From the cell containing the given text, extract its center point as (x, y) coordinate. 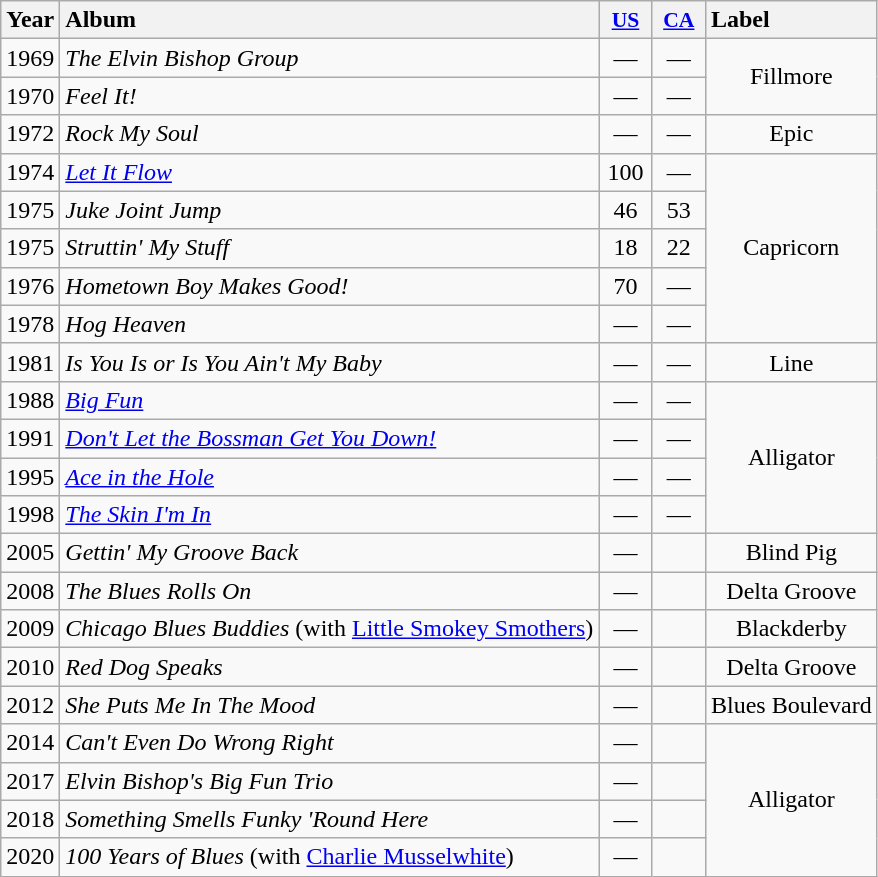
22 (678, 248)
2010 (30, 667)
1970 (30, 96)
1974 (30, 172)
2017 (30, 781)
1969 (30, 58)
Something Smells Funky 'Round Here (330, 819)
18 (626, 248)
46 (626, 210)
70 (626, 286)
Let It Flow (330, 172)
100 Years of Blues (with Charlie Musselwhite) (330, 857)
2009 (30, 629)
CA (678, 20)
1978 (30, 324)
Hog Heaven (330, 324)
The Blues Rolls On (330, 591)
She Puts Me In The Mood (330, 705)
Gettin' My Groove Back (330, 553)
1998 (30, 515)
The Skin I'm In (330, 515)
Year (30, 20)
Line (791, 362)
Don't Let the Bossman Get You Down! (330, 438)
Ace in the Hole (330, 477)
Album (330, 20)
1988 (30, 400)
Struttin' My Stuff (330, 248)
Big Fun (330, 400)
Capricorn (791, 248)
Rock My Soul (330, 134)
2014 (30, 743)
Hometown Boy Makes Good! (330, 286)
Is You Is or Is You Ain't My Baby (330, 362)
Feel It! (330, 96)
Epic (791, 134)
Juke Joint Jump (330, 210)
53 (678, 210)
The Elvin Bishop Group (330, 58)
1981 (30, 362)
1991 (30, 438)
1995 (30, 477)
Blind Pig (791, 553)
Chicago Blues Buddies (with Little Smokey Smothers) (330, 629)
Elvin Bishop's Big Fun Trio (330, 781)
2012 (30, 705)
2008 (30, 591)
Blackderby (791, 629)
US (626, 20)
Label (791, 20)
100 (626, 172)
2005 (30, 553)
Fillmore (791, 77)
2020 (30, 857)
1976 (30, 286)
Blues Boulevard (791, 705)
2018 (30, 819)
Can't Even Do Wrong Right (330, 743)
Red Dog Speaks (330, 667)
1972 (30, 134)
